From the cell containing the given text, extract its center point as [x, y] coordinate. 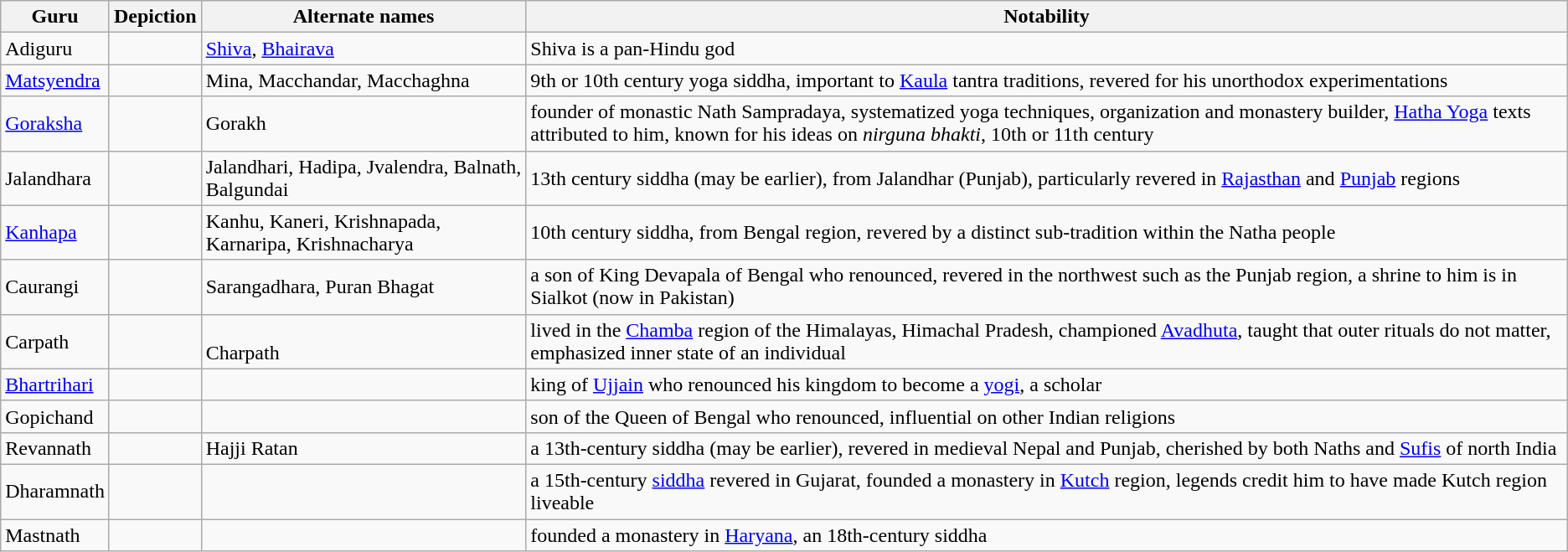
Kanhu, Kaneri, Krishnapada, Karnaripa, Krishnacharya [364, 233]
Depiction [155, 17]
Guru [55, 17]
king of Ujjain who renounced his kingdom to become a yogi, a scholar [1047, 384]
Alternate names [364, 17]
founded a monastery in Haryana, an 18th-century siddha [1047, 535]
Mastnath [55, 535]
Jalandhara [55, 178]
Sarangadhara, Puran Bhagat [364, 286]
9th or 10th century yoga siddha, important to Kaula tantra traditions, revered for his unorthodox experimentations [1047, 80]
Carpath [55, 342]
Kanhapa [55, 233]
Dharamnath [55, 491]
Matsyendra [55, 80]
Bhartrihari [55, 384]
10th century siddha, from Bengal region, revered by a distinct sub-tradition within the Natha people [1047, 233]
Charpath [364, 342]
Gopichand [55, 416]
13th century siddha (may be earlier), from Jalandhar (Punjab), particularly revered in Rajasthan and Punjab regions [1047, 178]
Caurangi [55, 286]
Hajji Ratan [364, 448]
a 15th-century siddha revered in Gujarat, founded a monastery in Kutch region, legends credit him to have made Kutch region liveable [1047, 491]
Revannath [55, 448]
Shiva is a pan-Hindu god [1047, 49]
son of the Queen of Bengal who renounced, influential on other Indian religions [1047, 416]
Gorakh [364, 124]
Goraksha [55, 124]
Shiva, Bhairava [364, 49]
Adiguru [55, 49]
Notability [1047, 17]
a 13th-century siddha (may be earlier), revered in medieval Nepal and Punjab, cherished by both Naths and Sufis of north India [1047, 448]
a son of King Devapala of Bengal who renounced, revered in the northwest such as the Punjab region, a shrine to him is in Sialkot (now in Pakistan) [1047, 286]
Mina, Macchandar, Macchaghna [364, 80]
Jalandhari, Hadipa, Jvalendra, Balnath, Balgundai [364, 178]
